Extract the (x, y) coordinate from the center of the cell holding the provided text.  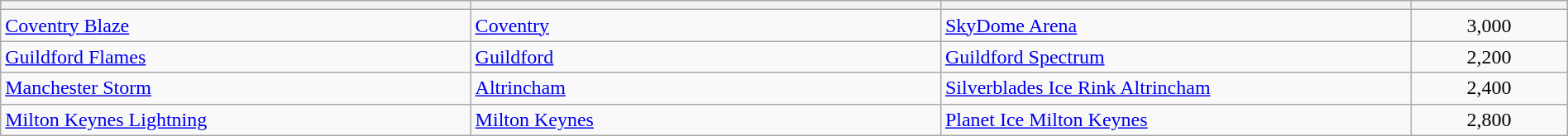
Milton Keynes (705, 120)
3,000 (1489, 26)
2,200 (1489, 57)
Guildford Flames (236, 57)
SkyDome Arena (1175, 26)
Guildford (705, 57)
2,400 (1489, 88)
Coventry Blaze (236, 26)
Guildford Spectrum (1175, 57)
2,800 (1489, 120)
Manchester Storm (236, 88)
Coventry (705, 26)
Planet Ice Milton Keynes (1175, 120)
Silverblades Ice Rink Altrincham (1175, 88)
Altrincham (705, 88)
Milton Keynes Lightning (236, 120)
